Scan for the cell matching the given text and deliver its [x, y] coordinate at center. 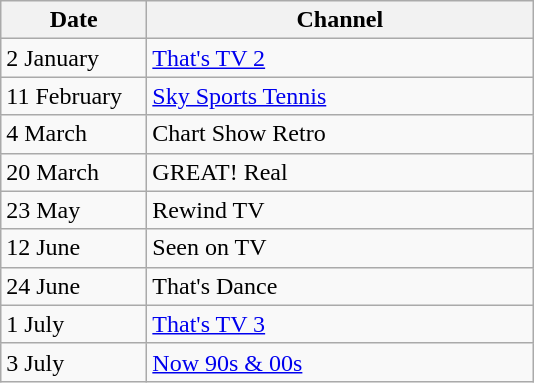
Sky Sports Tennis [340, 96]
That's TV 3 [340, 324]
1 July [74, 324]
Channel [340, 20]
11 February [74, 96]
Date [74, 20]
Now 90s & 00s [340, 362]
24 June [74, 286]
Seen on TV [340, 248]
23 May [74, 210]
Chart Show Retro [340, 134]
3 July [74, 362]
12 June [74, 248]
GREAT! Real [340, 172]
That's Dance [340, 286]
That's TV 2 [340, 58]
20 March [74, 172]
Rewind TV [340, 210]
4 March [74, 134]
2 January [74, 58]
